From the cell containing the given text, extract its center point as (X, Y) coordinate. 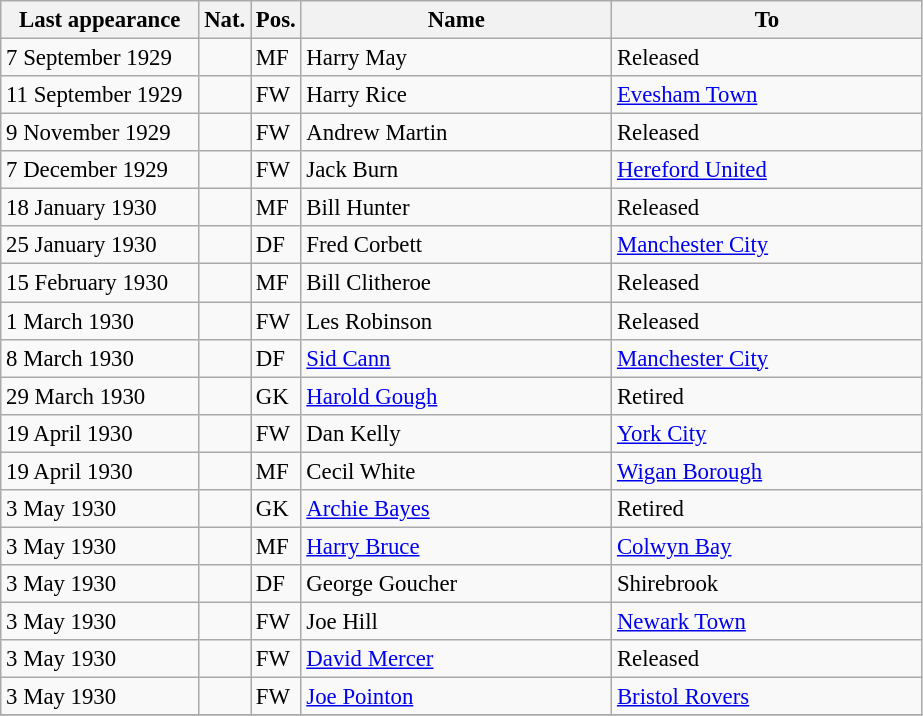
Colwyn Bay (768, 546)
11 September 1929 (100, 95)
7 December 1929 (100, 170)
29 March 1930 (100, 396)
York City (768, 433)
8 March 1930 (100, 358)
Nat. (225, 20)
David Mercer (456, 659)
Dan Kelly (456, 433)
Last appearance (100, 20)
Shirebrook (768, 584)
25 January 1930 (100, 245)
Sid Cann (456, 358)
Andrew Martin (456, 133)
9 November 1929 (100, 133)
Les Robinson (456, 321)
Bristol Rovers (768, 697)
Bill Hunter (456, 208)
Newark Town (768, 621)
Harry Rice (456, 95)
Fred Corbett (456, 245)
Hereford United (768, 170)
Bill Clitheroe (456, 283)
Jack Burn (456, 170)
Harold Gough (456, 396)
George Goucher (456, 584)
18 January 1930 (100, 208)
To (768, 20)
Evesham Town (768, 95)
Archie Bayes (456, 509)
Harry May (456, 58)
Pos. (276, 20)
Name (456, 20)
Joe Pointon (456, 697)
Wigan Borough (768, 471)
Harry Bruce (456, 546)
Joe Hill (456, 621)
15 February 1930 (100, 283)
Cecil White (456, 471)
1 March 1930 (100, 321)
7 September 1929 (100, 58)
